Find where the given text appears and provide that cell's center as [x, y] coordinate. 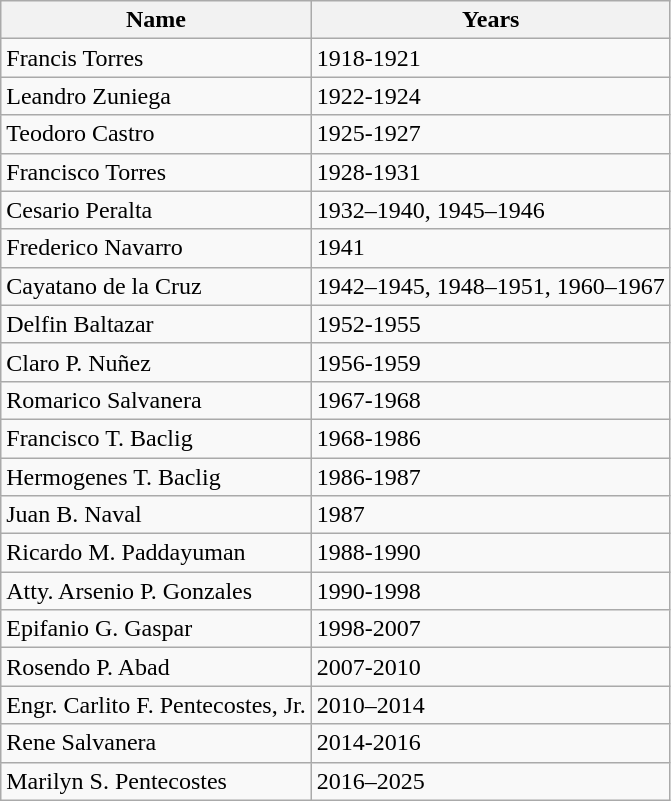
1998-2007 [490, 629]
Francisco Torres [156, 172]
1941 [490, 248]
Rene Salvanera [156, 743]
2010–2014 [490, 705]
Rosendo P. Abad [156, 667]
2007-2010 [490, 667]
Juan B. Naval [156, 515]
2014-2016 [490, 743]
Hermogenes T. Baclig [156, 477]
1986-1987 [490, 477]
Delfin Baltazar [156, 324]
1987 [490, 515]
1918-1921 [490, 58]
Francis Torres [156, 58]
Years [490, 20]
Cesario Peralta [156, 210]
Leandro Zuniega [156, 96]
2016–2025 [490, 781]
1925-1927 [490, 134]
Teodoro Castro [156, 134]
1942–1945, 1948–1951, 1960–1967 [490, 286]
1928-1931 [490, 172]
Atty. Arsenio P. Gonzales [156, 591]
1967-1968 [490, 400]
Name [156, 20]
Frederico Navarro [156, 248]
Marilyn S. Pentecostes [156, 781]
Engr. Carlito F. Pentecostes, Jr. [156, 705]
Claro P. Nuñez [156, 362]
Romarico Salvanera [156, 400]
1990-1998 [490, 591]
Epifanio G. Gaspar [156, 629]
1956-1959 [490, 362]
1922-1924 [490, 96]
1932–1940, 1945–1946 [490, 210]
1988-1990 [490, 553]
Ricardo M. Paddayuman [156, 553]
1952-1955 [490, 324]
Cayatano de la Cruz [156, 286]
1968-1986 [490, 438]
Francisco T. Baclig [156, 438]
